Return [x, y] of the center of cell containing provided text 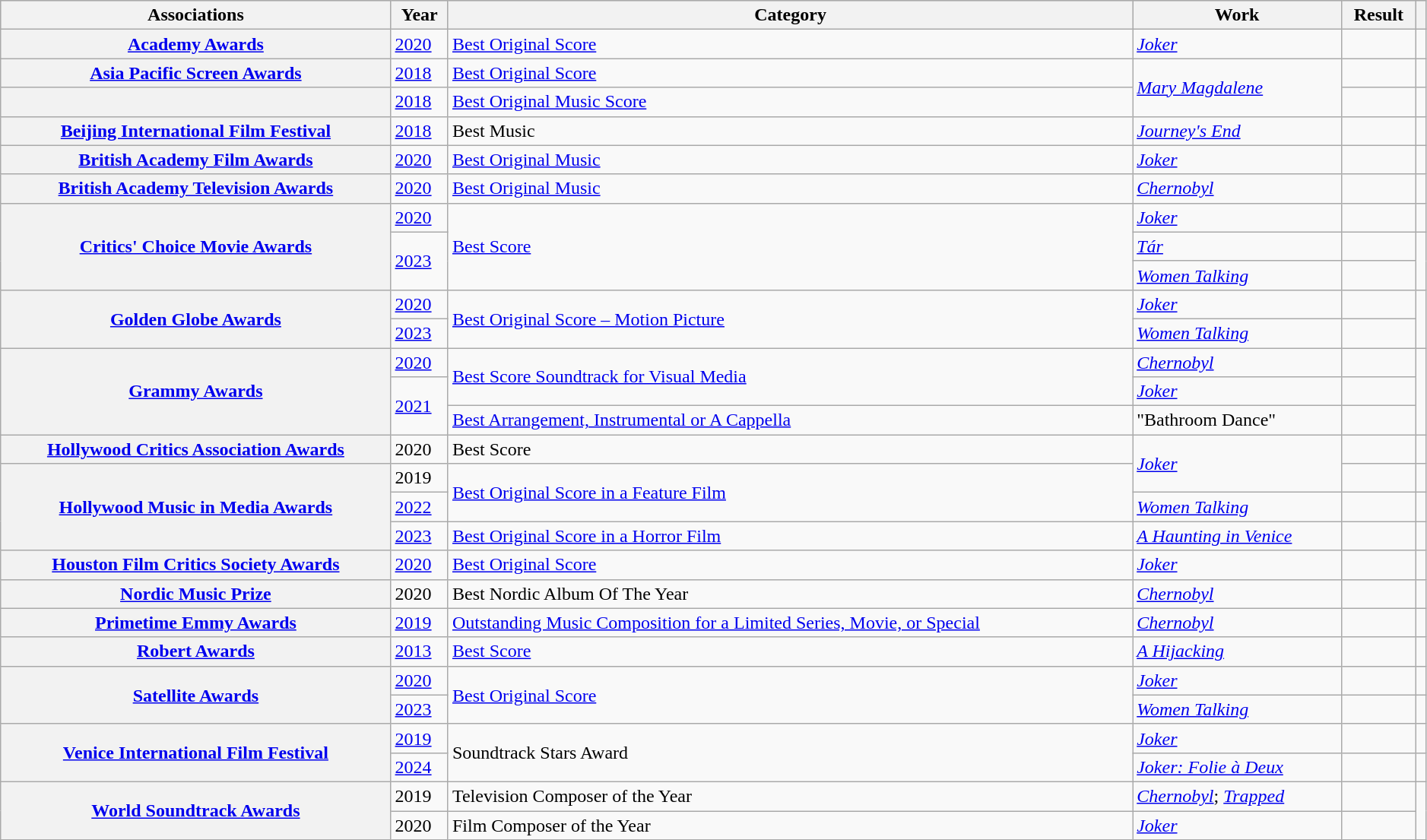
Chernobyl; Trapped [1238, 796]
Best Arrangement, Instrumental or A Cappella [790, 420]
Asia Pacific Screen Awards [196, 73]
Result [1379, 15]
Nordic Music Prize [196, 594]
Best Original Music Score [790, 102]
Film Composer of the Year [790, 825]
A Haunting in Venice [1238, 536]
Robert Awards [196, 651]
Joker: Folie à Deux [1238, 767]
2024 [420, 767]
2022 [420, 507]
Television Composer of the Year [790, 796]
World Soundtrack Awards [196, 810]
Grammy Awards [196, 391]
Satellite Awards [196, 695]
Hollywood Critics Association Awards [196, 449]
Category [790, 15]
Outstanding Music Composition for a Limited Series, Movie, or Special [790, 623]
2021 [420, 406]
Primetime Emmy Awards [196, 623]
British Academy Television Awards [196, 189]
British Academy Film Awards [196, 160]
Best Original Score in a Feature Film [790, 493]
Tár [1238, 246]
Beijing International Film Festival [196, 131]
Mary Magdalene [1238, 87]
Soundtrack Stars Award [790, 753]
Academy Awards [196, 44]
Best Score Soundtrack for Visual Media [790, 377]
Hollywood Music in Media Awards [196, 507]
Associations [196, 15]
Golden Globe Awards [196, 319]
Best Original Score – Motion Picture [790, 319]
Best Music [790, 131]
Work [1238, 15]
Critics' Choice Movie Awards [196, 246]
Best Nordic Album Of The Year [790, 594]
Houston Film Critics Society Awards [196, 565]
Year [420, 15]
Best Original Score in a Horror Film [790, 536]
A Hijacking [1238, 651]
Venice International Film Festival [196, 753]
2013 [420, 651]
Journey's End [1238, 131]
"Bathroom Dance" [1238, 420]
